From the cell containing the given text, extract its center point as (X, Y) coordinate. 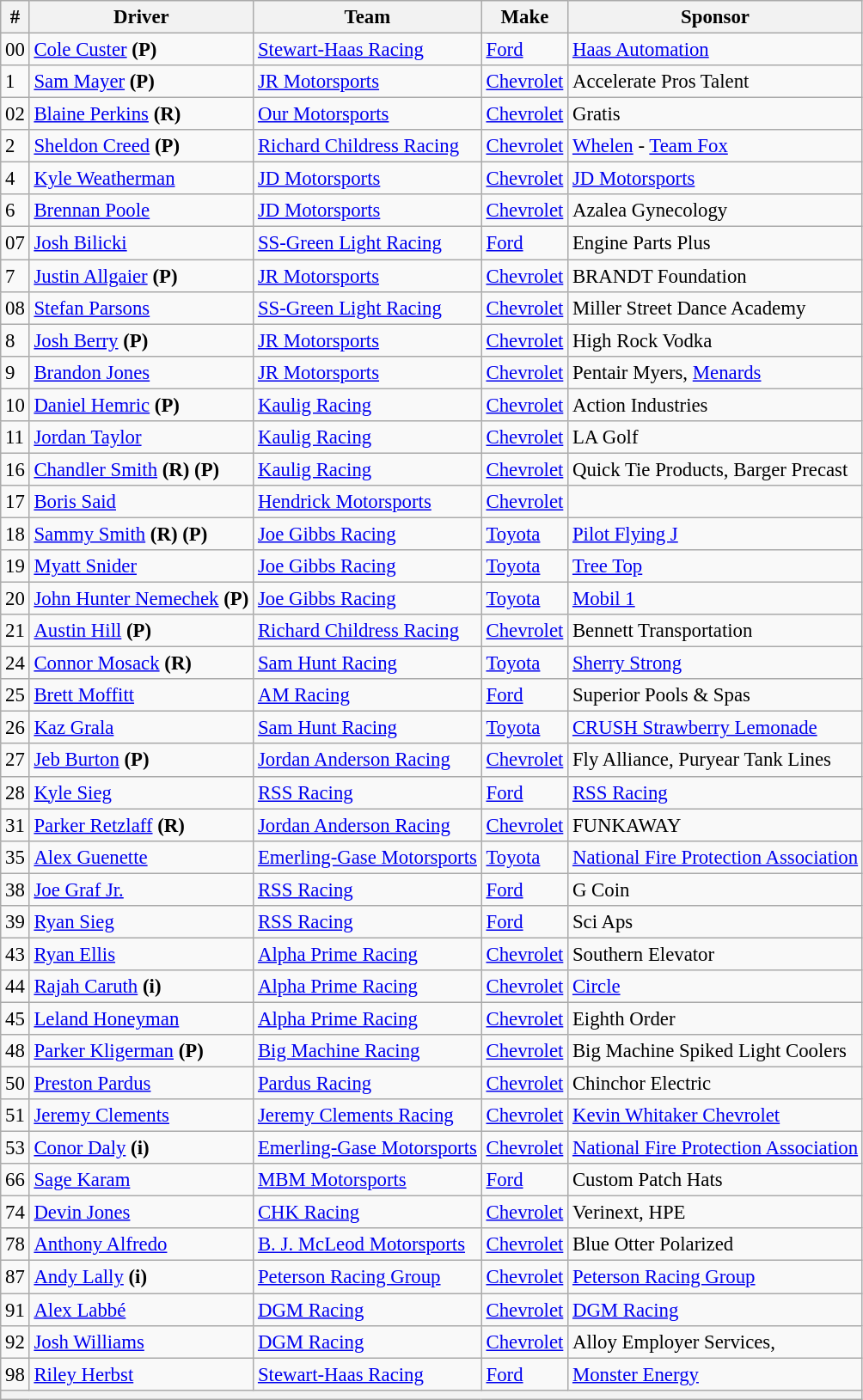
Kaz Grala (141, 728)
Brandon Jones (141, 372)
Josh Berry (P) (141, 340)
07 (15, 243)
Engine Parts Plus (715, 243)
25 (15, 695)
38 (15, 890)
Fly Alliance, Puryear Tank Lines (715, 761)
High Rock Vodka (715, 340)
50 (15, 1084)
7 (15, 276)
Kyle Sieg (141, 792)
92 (15, 1342)
Sammy Smith (R) (P) (141, 534)
74 (15, 1213)
Jordan Taylor (141, 437)
Anthony Alfredo (141, 1245)
Blue Otter Polarized (715, 1245)
26 (15, 728)
Ryan Ellis (141, 954)
10 (15, 405)
Joe Graf Jr. (141, 890)
16 (15, 469)
Chandler Smith (R) (P) (141, 469)
87 (15, 1277)
28 (15, 792)
39 (15, 922)
Sam Mayer (P) (141, 82)
Southern Elevator (715, 954)
Preston Pardus (141, 1084)
Austin Hill (P) (141, 631)
35 (15, 857)
LA Golf (715, 437)
Haas Automation (715, 50)
Monster Energy (715, 1374)
Sage Karam (141, 1180)
Riley Herbst (141, 1374)
Jeremy Clements Racing (368, 1116)
Brett Moffitt (141, 695)
Big Machine Racing (368, 1051)
Make (524, 17)
Leland Honeyman (141, 1018)
Circle (715, 987)
Cole Custer (P) (141, 50)
Eighth Order (715, 1018)
19 (15, 566)
G Coin (715, 890)
51 (15, 1116)
Connor Mosack (R) (141, 663)
Rajah Caruth (i) (141, 987)
44 (15, 987)
Sci Aps (715, 922)
John Hunter Nemechek (P) (141, 599)
00 (15, 50)
8 (15, 340)
Sherry Strong (715, 663)
BRANDT Foundation (715, 276)
17 (15, 502)
Kevin Whitaker Chevrolet (715, 1116)
MBM Motorsports (368, 1180)
Azalea Gynecology (715, 211)
Ryan Sieg (141, 922)
18 (15, 534)
Boris Said (141, 502)
Myatt Snider (141, 566)
Stefan Parsons (141, 308)
08 (15, 308)
43 (15, 954)
Pardus Racing (368, 1084)
Custom Patch Hats (715, 1180)
Chinchor Electric (715, 1084)
# (15, 17)
Kyle Weatherman (141, 179)
AM Racing (368, 695)
Parker Retzlaff (R) (141, 825)
Team (368, 17)
Bennett Transportation (715, 631)
Brennan Poole (141, 211)
Verinext, HPE (715, 1213)
Josh Williams (141, 1342)
6 (15, 211)
Jeb Burton (P) (141, 761)
Josh Bilicki (141, 243)
Blaine Perkins (R) (141, 114)
9 (15, 372)
Pentair Myers, Menards (715, 372)
Hendrick Motorsports (368, 502)
Alex Guenette (141, 857)
Our Motorsports (368, 114)
Sponsor (715, 17)
Accelerate Pros Talent (715, 82)
Miller Street Dance Academy (715, 308)
Big Machine Spiked Light Coolers (715, 1051)
2 (15, 146)
24 (15, 663)
B. J. McLeod Motorsports (368, 1245)
Justin Allgaier (P) (141, 276)
53 (15, 1148)
66 (15, 1180)
45 (15, 1018)
48 (15, 1051)
1 (15, 82)
27 (15, 761)
Sheldon Creed (P) (141, 146)
Jeremy Clements (141, 1116)
Conor Daly (i) (141, 1148)
21 (15, 631)
20 (15, 599)
Alex Labbé (141, 1310)
11 (15, 437)
Gratis (715, 114)
Action Industries (715, 405)
Whelen - Team Fox (715, 146)
Andy Lally (i) (141, 1277)
Tree Top (715, 566)
31 (15, 825)
Daniel Hemric (P) (141, 405)
Pilot Flying J (715, 534)
02 (15, 114)
Alloy Employer Services, (715, 1342)
FUNKAWAY (715, 825)
Parker Kligerman (P) (141, 1051)
CHK Racing (368, 1213)
Devin Jones (141, 1213)
Quick Tie Products, Barger Precast (715, 469)
Superior Pools & Spas (715, 695)
98 (15, 1374)
78 (15, 1245)
Mobil 1 (715, 599)
Driver (141, 17)
4 (15, 179)
CRUSH Strawberry Lemonade (715, 728)
91 (15, 1310)
